Return the [x, y] coordinate for the center point of the cell that contains the specified text.  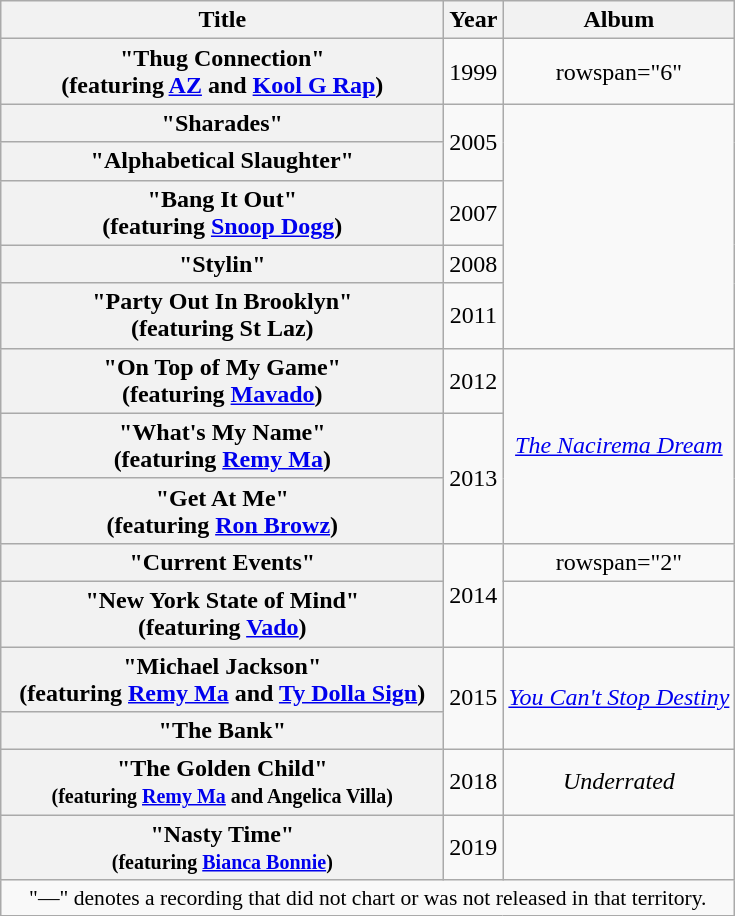
2012 [474, 380]
2013 [474, 478]
"Nasty Time"(featuring Bianca Bonnie) [222, 848]
2011 [474, 316]
2008 [474, 264]
2015 [474, 698]
"Party Out In Brooklyn"(featuring St Laz) [222, 316]
"Get At Me"(featuring Ron Browz) [222, 510]
2007 [474, 212]
"Alphabetical Slaughter" [222, 161]
Underrated [619, 782]
2005 [474, 142]
"Current Events" [222, 562]
2018 [474, 782]
rowspan="2" [619, 562]
"What's My Name"(featuring Remy Ma) [222, 446]
Album [619, 20]
2019 [474, 848]
The Nacirema Dream [619, 446]
Title [222, 20]
"—" denotes a recording that did not chart or was not released in that territory. [368, 898]
"The Golden Child"(featuring Remy Ma and Angelica Villa) [222, 782]
1999 [474, 72]
You Can't Stop Destiny [619, 698]
"Stylin" [222, 264]
"On Top of My Game"(featuring Mavado) [222, 380]
"The Bank" [222, 731]
Year [474, 20]
"Thug Connection"(featuring AZ and Kool G Rap) [222, 72]
"New York State of Mind"(featuring Vado) [222, 614]
"Sharades" [222, 123]
"Michael Jackson"(featuring Remy Ma and Ty Dolla Sign) [222, 678]
rowspan="6" [619, 72]
"Bang It Out"(featuring Snoop Dogg) [222, 212]
2014 [474, 594]
